Pinpoint the cell where the given text exists, returning its (X, Y) midpoint coordinate. 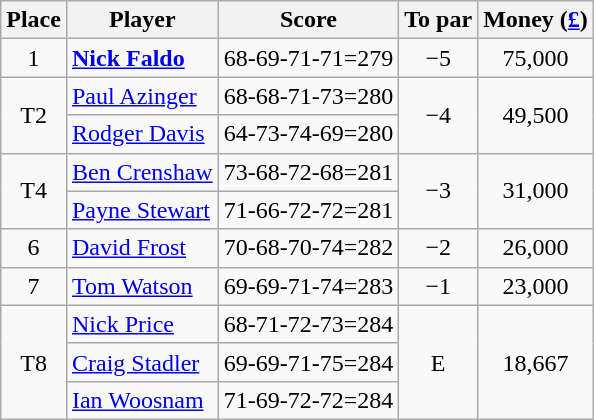
−1 (438, 286)
Craig Stadler (142, 362)
Payne Stewart (142, 210)
T4 (34, 191)
−5 (438, 58)
68-69-71-71=279 (308, 58)
Ian Woosnam (142, 400)
70-68-70-74=282 (308, 248)
23,000 (536, 286)
26,000 (536, 248)
68-68-71-73=280 (308, 96)
E (438, 362)
Paul Azinger (142, 96)
To par (438, 20)
T8 (34, 362)
69-69-71-75=284 (308, 362)
Rodger Davis (142, 134)
−2 (438, 248)
Player (142, 20)
−4 (438, 115)
David Frost (142, 248)
Score (308, 20)
T2 (34, 115)
64-73-74-69=280 (308, 134)
−3 (438, 191)
6 (34, 248)
Money (£) (536, 20)
71-66-72-72=281 (308, 210)
Place (34, 20)
Nick Faldo (142, 58)
Nick Price (142, 324)
1 (34, 58)
Tom Watson (142, 286)
31,000 (536, 191)
49,500 (536, 115)
7 (34, 286)
69-69-71-74=283 (308, 286)
18,667 (536, 362)
73-68-72-68=281 (308, 172)
68-71-72-73=284 (308, 324)
Ben Crenshaw (142, 172)
71-69-72-72=284 (308, 400)
75,000 (536, 58)
